Pinpoint the cell where the given text exists, returning its [x, y] midpoint coordinate. 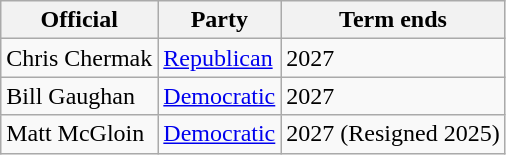
Party [220, 20]
Chris Chermak [80, 58]
Official [80, 20]
Republican [220, 58]
Matt McGloin [80, 134]
Term ends [393, 20]
Bill Gaughan [80, 96]
2027 (Resigned 2025) [393, 134]
